Output the (x, y) coordinate of the center of the cell containing the given text.  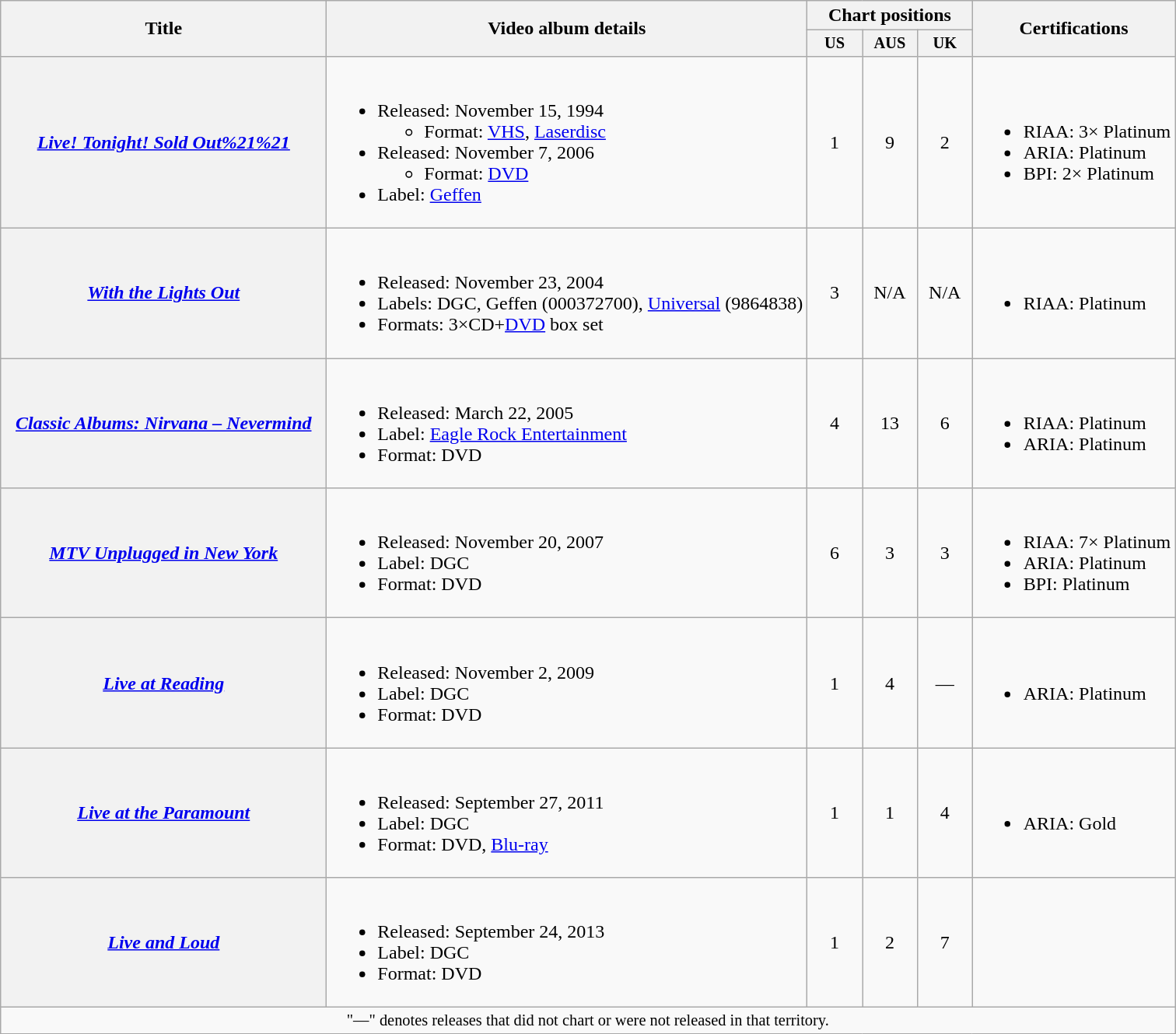
Released: November 15, 1994Format: VHS, LaserdiscReleased: November 7, 2006Format: DVDLabel: Geffen (567, 141)
"—" denotes releases that did not chart or were not released in that territory. (588, 1021)
Live! Tonight! Sold Out%21%21 (163, 141)
UK (944, 44)
RIAA: 7× PlatinumARIA: PlatinumBPI: Platinum (1073, 554)
RIAA: Platinum (1073, 294)
Certifications (1073, 29)
Released: September 27, 2011Label: DGCFormat: DVD, Blu-ray (567, 813)
Title (163, 29)
AUS (890, 44)
Released: November 2, 2009Label: DGCFormat: DVD (567, 683)
Live at the Paramount (163, 813)
ARIA: Gold (1073, 813)
Released: March 22, 2005Label: Eagle Rock EntertainmentFormat: DVD (567, 423)
Classic Albums: Nirvana – Nevermind (163, 423)
Released: November 23, 2004Labels: DGC, Geffen (000372700), Universal (9864838)Formats: 3×CD+DVD box set (567, 294)
RIAA: PlatinumARIA: Platinum (1073, 423)
Released: November 20, 2007Label: DGCFormat: DVD (567, 554)
RIAA: 3× PlatinumARIA: PlatinumBPI: 2× Platinum (1073, 141)
Live and Loud (163, 942)
Live at Reading (163, 683)
13 (890, 423)
Released: September 24, 2013Label: DGCFormat: DVD (567, 942)
9 (890, 141)
US (835, 44)
7 (944, 942)
Chart positions (890, 16)
ARIA: Platinum (1073, 683)
— (944, 683)
With the Lights Out (163, 294)
Video album details (567, 29)
MTV Unplugged in New York (163, 554)
